Identify which cell holds the provided text, then report its [x, y] central coordinate. 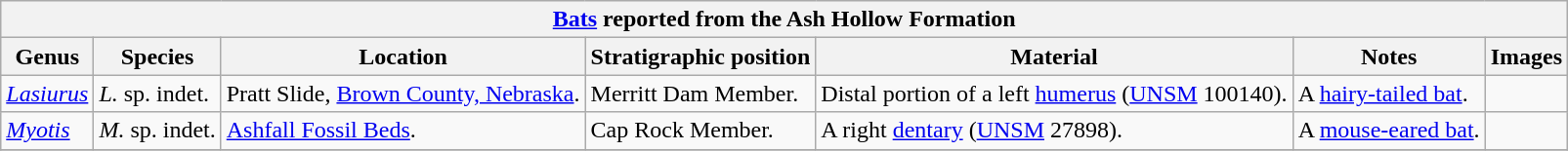
Merritt Dam Member. [700, 94]
Stratigraphic position [700, 57]
Species [157, 57]
Cap Rock Member. [700, 131]
Lasiurus [47, 94]
Bats reported from the Ash Hollow Formation [784, 19]
A right dentary (UNSM 27898). [1054, 131]
A mouse-eared bat. [1389, 131]
Images [1526, 57]
Ashfall Fossil Beds. [403, 131]
Location [403, 57]
Myotis [47, 131]
Material [1054, 57]
M. sp. indet. [157, 131]
A hairy-tailed bat. [1389, 94]
L. sp. indet. [157, 94]
Notes [1389, 57]
Distal portion of a left humerus (UNSM 100140). [1054, 94]
Pratt Slide, Brown County, Nebraska. [403, 94]
Genus [47, 57]
